Return (x, y) of the center of cell containing provided text 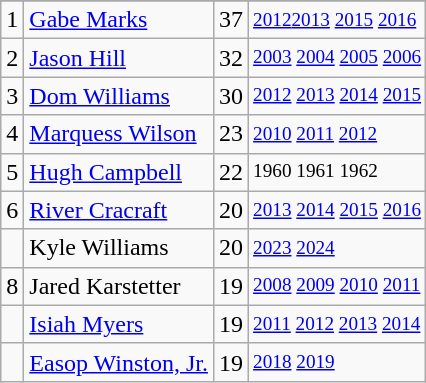
37 (230, 20)
2018 2019 (338, 362)
22 (230, 172)
Jared Karstetter (119, 286)
8 (12, 286)
Gabe Marks (119, 20)
2023 2024 (338, 248)
2008 2009 2010 2011 (338, 286)
River Cracraft (119, 210)
30 (230, 96)
2011 2012 2013 2014 (338, 324)
Dom Williams (119, 96)
2012 2013 2014 2015 (338, 96)
2003 2004 2005 2006 (338, 58)
Easop Winston, Jr. (119, 362)
Marquess Wilson (119, 134)
3 (12, 96)
32 (230, 58)
5 (12, 172)
23 (230, 134)
6 (12, 210)
2 (12, 58)
Kyle Williams (119, 248)
2010 2011 2012 (338, 134)
Jason Hill (119, 58)
20122013 2015 2016 (338, 20)
Isiah Myers (119, 324)
4 (12, 134)
1960 1961 1962 (338, 172)
2013 2014 2015 2016 (338, 210)
Hugh Campbell (119, 172)
1 (12, 20)
